Pinpoint the cell where the given text exists, returning its [x, y] midpoint coordinate. 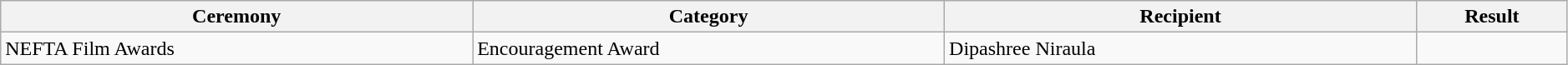
Category [708, 17]
Encouragement Award [708, 48]
NEFTA Film Awards [237, 48]
Recipient [1181, 17]
Result [1492, 17]
Dipashree Niraula [1181, 48]
Ceremony [237, 17]
